From the cell containing the given text, extract its center point as [x, y] coordinate. 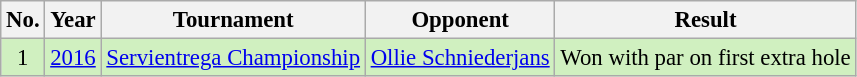
No. [23, 20]
Opponent [460, 20]
2016 [73, 58]
Result [706, 20]
Year [73, 20]
Ollie Schniederjans [460, 58]
Tournament [233, 20]
1 [23, 58]
Servientrega Championship [233, 58]
Won with par on first extra hole [706, 58]
